Return the [x, y] coordinate for the center point of the cell that contains the specified text.  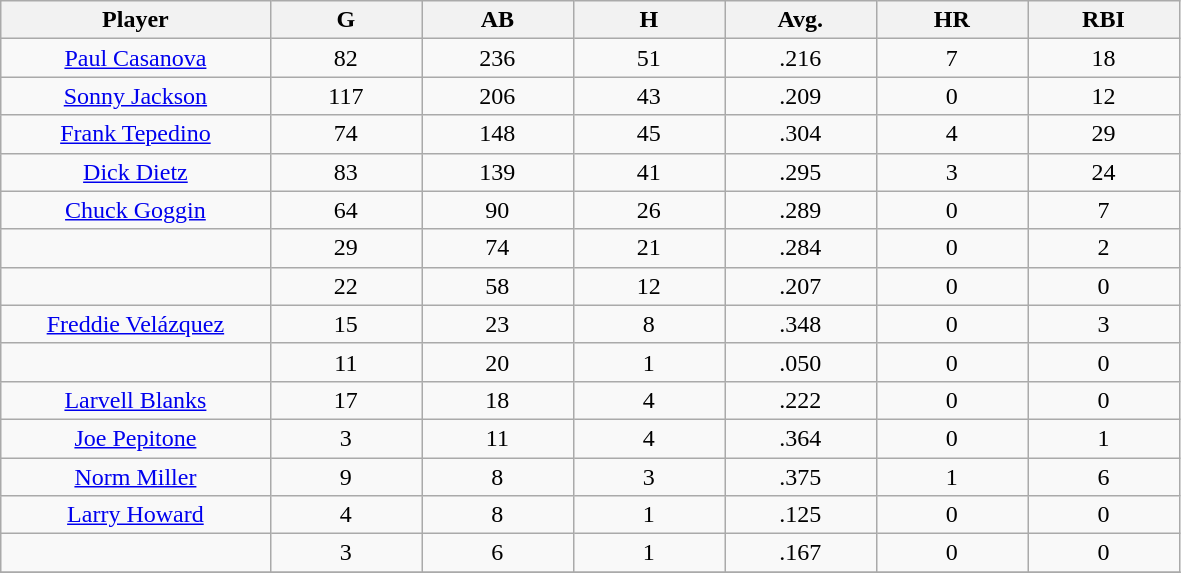
HR [952, 20]
148 [498, 134]
58 [498, 286]
51 [649, 58]
90 [498, 210]
23 [498, 324]
2 [1104, 248]
9 [346, 477]
.348 [801, 324]
.375 [801, 477]
Joe Pepitone [136, 438]
.216 [801, 58]
Dick Dietz [136, 172]
Norm Miller [136, 477]
117 [346, 96]
Sonny Jackson [136, 96]
.167 [801, 553]
.364 [801, 438]
Larvell Blanks [136, 400]
H [649, 20]
.295 [801, 172]
.289 [801, 210]
24 [1104, 172]
.222 [801, 400]
236 [498, 58]
.209 [801, 96]
.207 [801, 286]
64 [346, 210]
15 [346, 324]
Paul Casanova [136, 58]
41 [649, 172]
Player [136, 20]
17 [346, 400]
Avg. [801, 20]
45 [649, 134]
83 [346, 172]
RBI [1104, 20]
.125 [801, 515]
Frank Tepedino [136, 134]
139 [498, 172]
G [346, 20]
22 [346, 286]
Freddie Velázquez [136, 324]
206 [498, 96]
82 [346, 58]
.050 [801, 362]
26 [649, 210]
.284 [801, 248]
43 [649, 96]
AB [498, 20]
Chuck Goggin [136, 210]
21 [649, 248]
Larry Howard [136, 515]
.304 [801, 134]
20 [498, 362]
